Capture the cell that displays the provided text and extract its (X, Y) central coordinate. 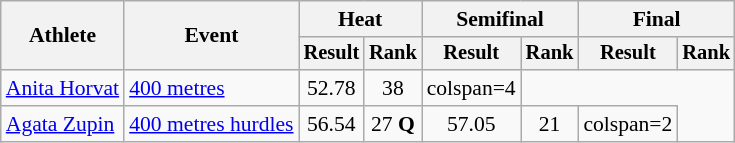
Agata Zupin (62, 124)
400 metres hurdles (211, 124)
400 metres (211, 88)
38 (393, 88)
Heat (360, 19)
Event (211, 36)
Semifinal (500, 19)
Athlete (62, 36)
Anita Horvat (62, 88)
56.54 (332, 124)
colspan=4 (472, 88)
57.05 (472, 124)
27 Q (393, 124)
52.78 (332, 88)
colspan=2 (628, 124)
Final (656, 19)
21 (550, 124)
